Identify which cell holds the provided text, then report its (x, y) central coordinate. 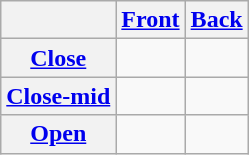
Close (58, 58)
Close-mid (58, 96)
Front (150, 20)
Back (216, 20)
Open (58, 134)
